For the text-containing cell, return its midpoint in [x, y] coordinate format. 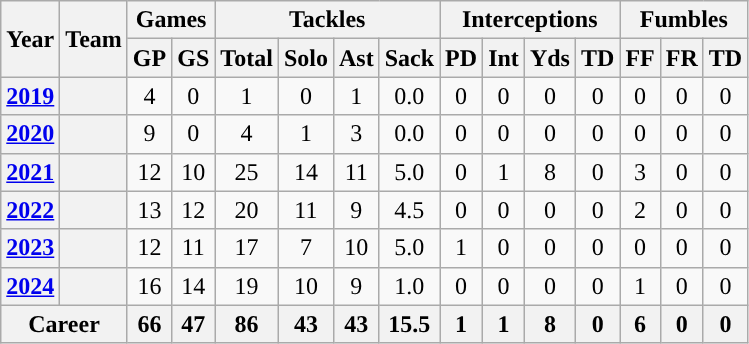
19 [247, 286]
GS [194, 58]
Career [64, 324]
2024 [30, 286]
66 [149, 324]
47 [194, 324]
Games [170, 20]
15.5 [409, 324]
13 [149, 210]
6 [640, 324]
7 [306, 248]
20 [247, 210]
2021 [30, 172]
2022 [30, 210]
Ast [356, 58]
25 [247, 172]
Team [94, 39]
1.0 [409, 286]
Tackles [328, 20]
Year [30, 39]
Fumbles [684, 20]
Solo [306, 58]
GP [149, 58]
FR [682, 58]
86 [247, 324]
16 [149, 286]
17 [247, 248]
Interceptions [530, 20]
2019 [30, 96]
Sack [409, 58]
2020 [30, 134]
PD [462, 58]
FF [640, 58]
4.5 [409, 210]
Total [247, 58]
2 [640, 210]
Int [504, 58]
Yds [550, 58]
2023 [30, 248]
